Find where the given text appears and provide that cell's center as (X, Y) coordinate. 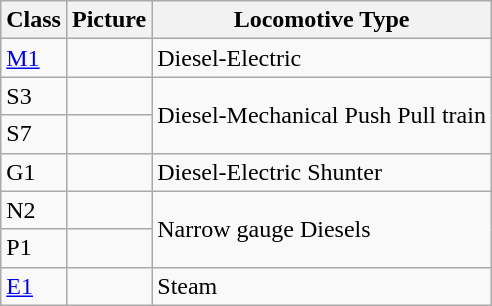
S7 (34, 134)
Diesel-Mechanical Push Pull train (322, 115)
Steam (322, 286)
E1 (34, 286)
Picture (108, 20)
Class (34, 20)
Locomotive Type (322, 20)
Narrow gauge Diesels (322, 229)
Diesel-Electric (322, 58)
G1 (34, 172)
M1 (34, 58)
Diesel-Electric Shunter (322, 172)
S3 (34, 96)
N2 (34, 210)
P1 (34, 248)
